Capture the cell that displays the provided text and extract its (x, y) central coordinate. 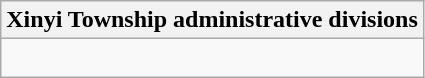
Xinyi Township administrative divisions (212, 20)
